Locate the cell with the specified text and output its (X, Y) center coordinate. 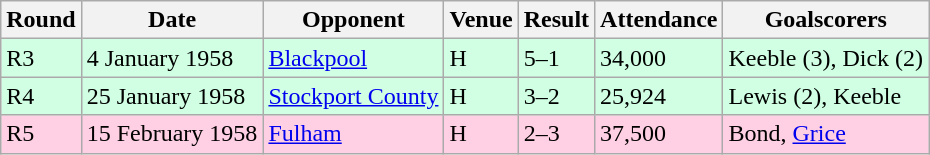
R4 (41, 96)
2–3 (556, 134)
Round (41, 20)
R5 (41, 134)
Date (172, 20)
Result (556, 20)
Fulham (354, 134)
Bond, Grice (826, 134)
4 January 1958 (172, 58)
Keeble (3), Dick (2) (826, 58)
Venue (481, 20)
Goalscorers (826, 20)
34,000 (659, 58)
Opponent (354, 20)
25,924 (659, 96)
R3 (41, 58)
Attendance (659, 20)
3–2 (556, 96)
5–1 (556, 58)
Lewis (2), Keeble (826, 96)
15 February 1958 (172, 134)
Stockport County (354, 96)
25 January 1958 (172, 96)
37,500 (659, 134)
Blackpool (354, 58)
